Extract the (x, y) coordinate from the center of the cell holding the provided text.  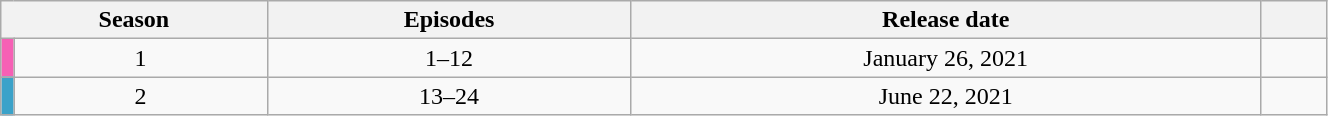
June 22, 2021 (946, 96)
Episodes (449, 20)
1 (140, 58)
January 26, 2021 (946, 58)
1–12 (449, 58)
13–24 (449, 96)
Release date (946, 20)
Season (134, 20)
2 (140, 96)
